For the text-containing cell, return its midpoint in [X, Y] coordinate format. 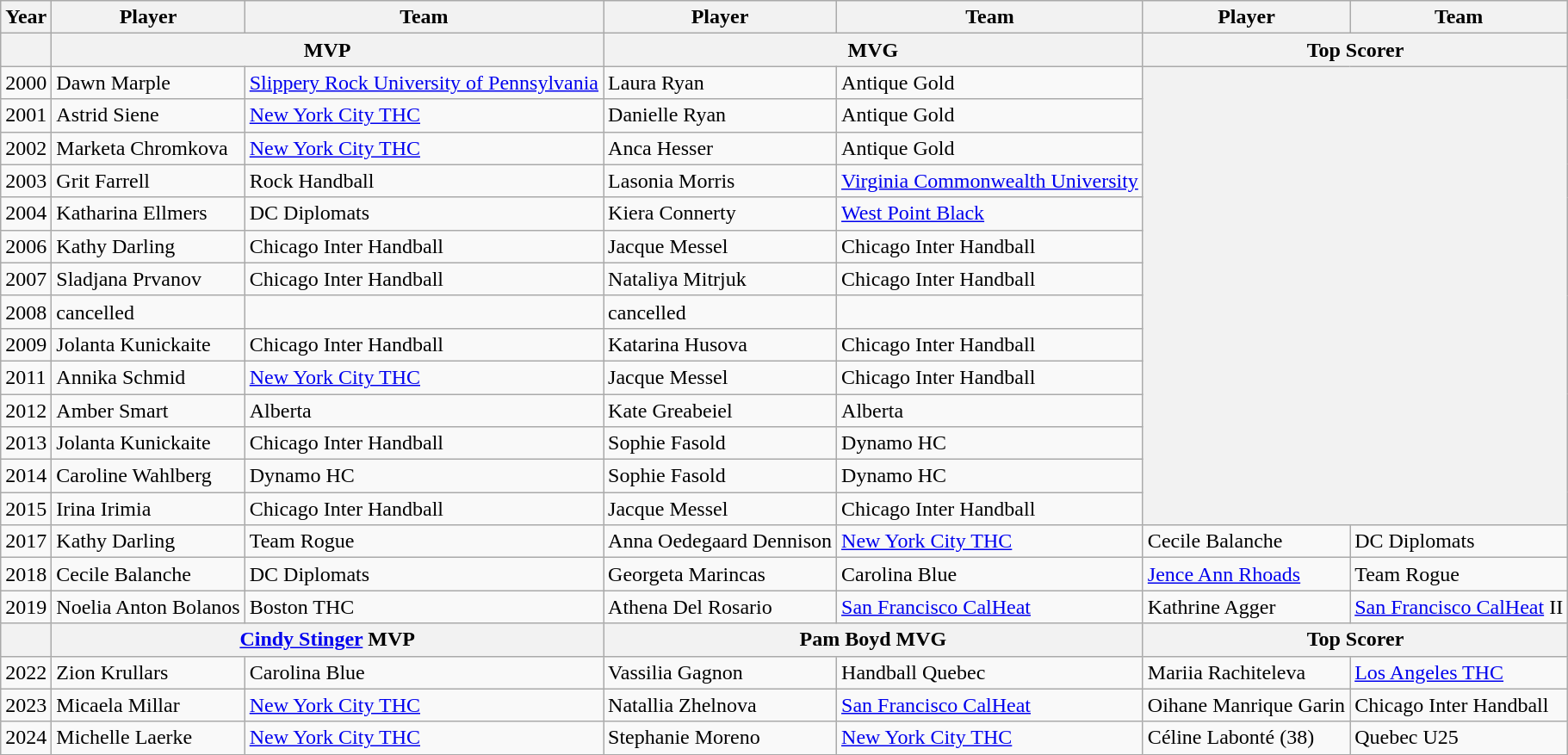
2008 [26, 312]
2019 [26, 607]
Pam Boyd MVG [873, 640]
2022 [26, 672]
Dawn Marple [148, 83]
Cindy Stinger MVP [327, 640]
Irina Irimia [148, 509]
MVG [873, 50]
2012 [26, 411]
Danielle Ryan [720, 115]
Zion Krullars [148, 672]
Katharina Ellmers [148, 214]
Rock Handball [424, 181]
Virginia Commonwealth University [990, 181]
2023 [26, 705]
Anna Oedegaard Dennison [720, 541]
Annika Schmid [148, 377]
2018 [26, 574]
Noelia Anton Bolanos [148, 607]
2011 [26, 377]
Astrid Siene [148, 115]
Natallia Zhelnova [720, 705]
Micaela Millar [148, 705]
Los Angeles THC [1459, 672]
Kathrine Agger [1246, 607]
2015 [26, 509]
2013 [26, 443]
2024 [26, 738]
2014 [26, 476]
2001 [26, 115]
Handball Quebec [990, 672]
Marketa Chromkova [148, 148]
Georgeta Marincas [720, 574]
Caroline Wahlberg [148, 476]
Athena Del Rosario [720, 607]
Jence Ann Rhoads [1246, 574]
Slippery Rock University of Pennsylvania [424, 83]
Mariia Rachiteleva [1246, 672]
2006 [26, 246]
Kiera Connerty [720, 214]
Boston THC [424, 607]
2004 [26, 214]
Vassilia Gagnon [720, 672]
2000 [26, 83]
San Francisco CalHeat II [1459, 607]
2007 [26, 279]
West Point Black [990, 214]
Sladjana Prvanov [148, 279]
2003 [26, 181]
Kate Greabeiel [720, 411]
Oihane Manrique Garin [1246, 705]
Anca Hesser [720, 148]
Year [26, 17]
2017 [26, 541]
Quebec U25 [1459, 738]
Lasonia Morris [720, 181]
2009 [26, 344]
Stephanie Moreno [720, 738]
Nataliya Mitrjuk [720, 279]
Michelle Laerke [148, 738]
Amber Smart [148, 411]
Grit Farrell [148, 181]
Céline Labonté (38) [1246, 738]
2002 [26, 148]
Katarina Husova [720, 344]
Laura Ryan [720, 83]
MVP [327, 50]
